For the text-containing cell, return its midpoint in [X, Y] coordinate format. 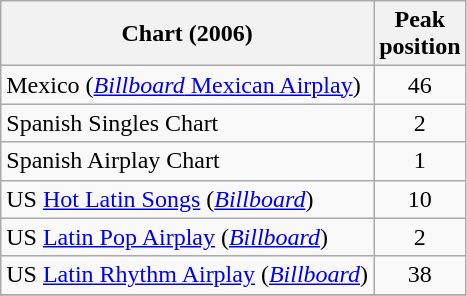
Chart (2006) [188, 34]
46 [420, 85]
Spanish Singles Chart [188, 123]
38 [420, 275]
US Hot Latin Songs (Billboard) [188, 199]
US Latin Rhythm Airplay (Billboard) [188, 275]
10 [420, 199]
Spanish Airplay Chart [188, 161]
Peakposition [420, 34]
US Latin Pop Airplay (Billboard) [188, 237]
1 [420, 161]
Mexico (Billboard Mexican Airplay) [188, 85]
